Find where the given text appears and provide that cell's center as [x, y] coordinate. 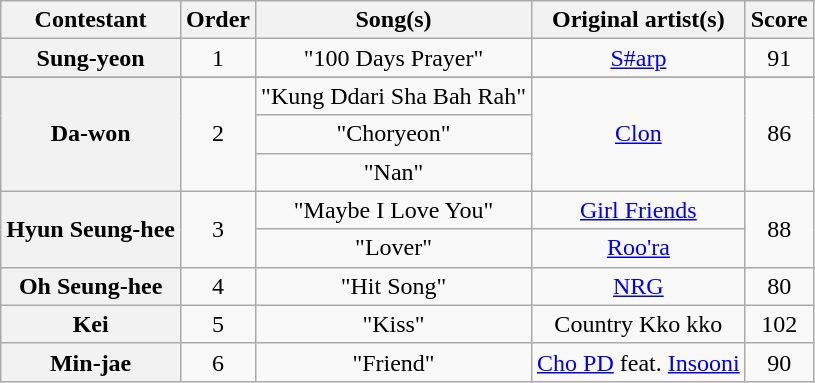
Kei [91, 324]
NRG [639, 286]
Cho PD feat. Insooni [639, 362]
Min-jae [91, 362]
Sung-yeon [91, 58]
Roo'ra [639, 248]
Hyun Seung-hee [91, 229]
Original artist(s) [639, 20]
Order [218, 20]
"Kung Ddari Sha Bah Rah" [394, 96]
1 [218, 58]
Contestant [91, 20]
Da-won [91, 134]
88 [779, 229]
90 [779, 362]
Oh Seung-hee [91, 286]
Score [779, 20]
Song(s) [394, 20]
S#arp [639, 58]
"Hit Song" [394, 286]
"Nan" [394, 172]
Clon [639, 134]
"Friend" [394, 362]
"Lover" [394, 248]
"Kiss" [394, 324]
80 [779, 286]
86 [779, 134]
2 [218, 134]
Girl Friends [639, 210]
91 [779, 58]
3 [218, 229]
4 [218, 286]
"Choryeon" [394, 134]
5 [218, 324]
102 [779, 324]
"100 Days Prayer" [394, 58]
Country Kko kko [639, 324]
6 [218, 362]
"Maybe I Love You" [394, 210]
